Return (X, Y) of the center of cell containing provided text 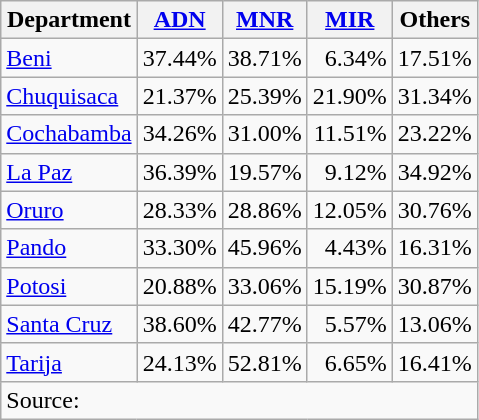
42.77% (264, 324)
Santa Cruz (69, 324)
33.30% (180, 248)
28.33% (180, 210)
21.90% (350, 96)
11.51% (350, 134)
23.22% (434, 134)
45.96% (264, 248)
Oruro (69, 210)
Pando (69, 248)
5.57% (350, 324)
30.76% (434, 210)
38.60% (180, 324)
37.44% (180, 58)
9.12% (350, 172)
17.51% (434, 58)
31.00% (264, 134)
6.34% (350, 58)
16.31% (434, 248)
31.34% (434, 96)
25.39% (264, 96)
36.39% (180, 172)
4.43% (350, 248)
21.37% (180, 96)
Department (69, 20)
La Paz (69, 172)
34.92% (434, 172)
16.41% (434, 362)
Potosi (69, 286)
Source: (240, 400)
12.05% (350, 210)
24.13% (180, 362)
Tarija (69, 362)
Others (434, 20)
33.06% (264, 286)
Cochabamba (69, 134)
52.81% (264, 362)
MIR (350, 20)
Chuquisaca (69, 96)
30.87% (434, 286)
Beni (69, 58)
MNR (264, 20)
13.06% (434, 324)
28.86% (264, 210)
19.57% (264, 172)
ADN (180, 20)
15.19% (350, 286)
6.65% (350, 362)
34.26% (180, 134)
20.88% (180, 286)
38.71% (264, 58)
